Detect which cell encompasses the target text, then output its (X, Y) center coordinate. 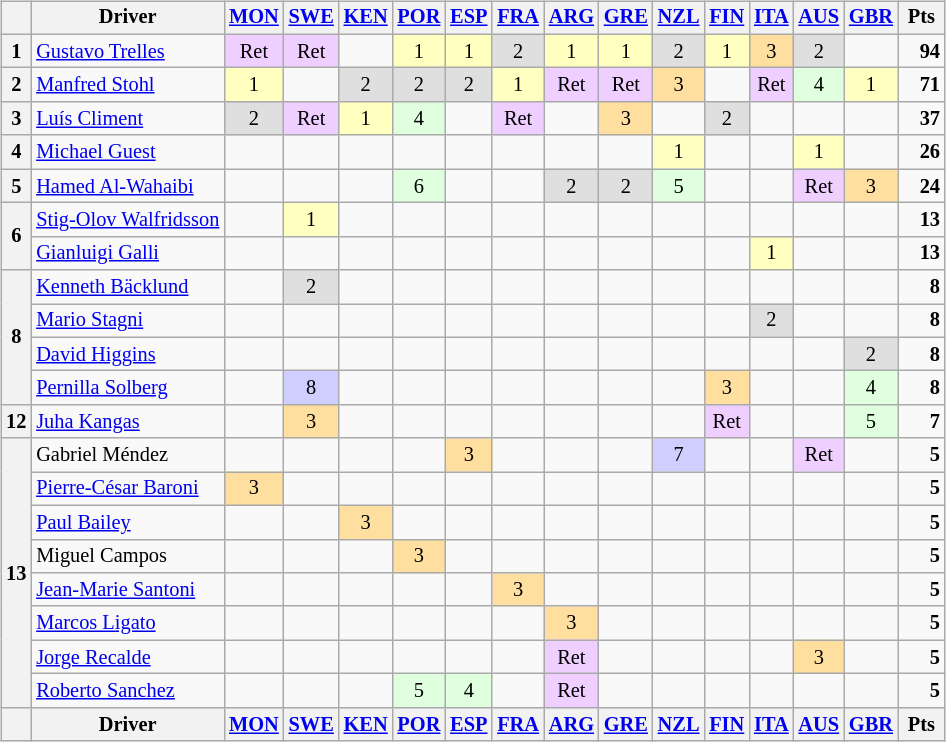
Jean-Marie Santoni (128, 590)
David Higgins (128, 354)
94 (922, 51)
Hamed Al-Wahaibi (128, 186)
24 (922, 186)
Pierre-César Baroni (128, 489)
Kenneth Bäcklund (128, 287)
Gustavo Trelles (128, 51)
Mario Stagni (128, 321)
Gianluigi Galli (128, 253)
37 (922, 119)
Juha Kangas (128, 422)
Michael Guest (128, 152)
Jorge Recalde (128, 657)
Paul Bailey (128, 522)
Miguel Campos (128, 556)
Marcos Ligato (128, 623)
Pernilla Solberg (128, 388)
Stig-Olov Walfridsson (128, 220)
Gabriel Méndez (128, 455)
Roberto Sanchez (128, 691)
26 (922, 152)
71 (922, 85)
Luís Climent (128, 119)
Manfred Stohl (128, 85)
12 (16, 422)
